Detect which cell encompasses the target text, then output its (X, Y) center coordinate. 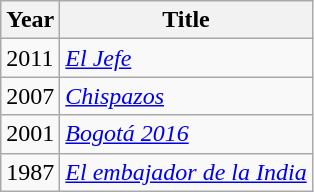
2011 (30, 58)
Bogotá 2016 (186, 134)
2007 (30, 96)
Chispazos (186, 96)
Year (30, 20)
2001 (30, 134)
El embajador de la India (186, 172)
El Jefe (186, 58)
Title (186, 20)
1987 (30, 172)
